Determine the (x, y) coordinate at the center of the cell enclosing the given text.  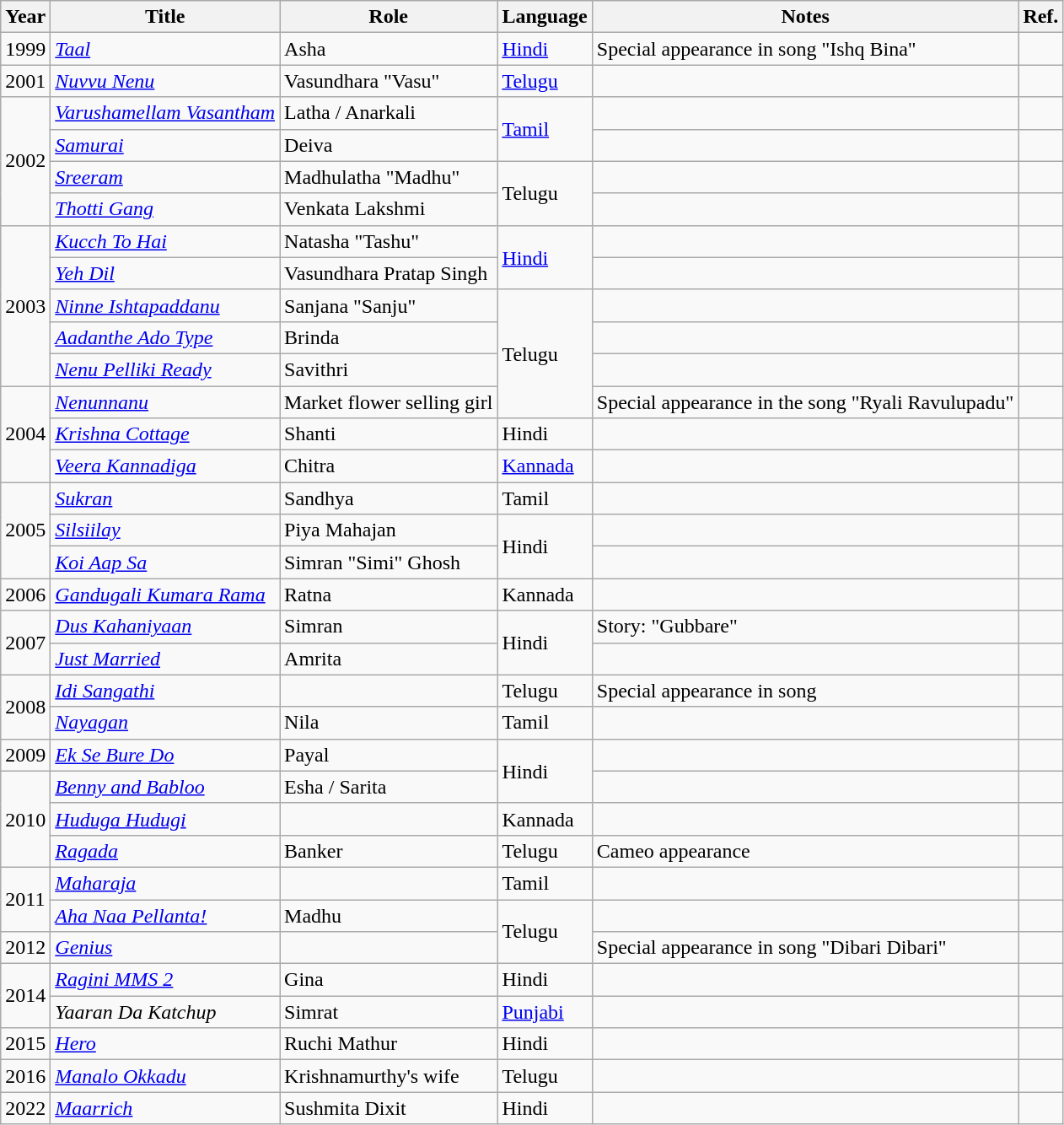
Vasundhara "Vasu" (389, 81)
Brinda (389, 337)
Special appearance in song "Dibari Dibari" (805, 948)
2001 (25, 81)
Gina (389, 980)
Yeh Dil (165, 273)
2016 (25, 1076)
1999 (25, 49)
Ninne Ishtapaddanu (165, 305)
Shanti (389, 434)
Payal (389, 755)
Banker (389, 851)
Punjabi (545, 1012)
Simran "Simi" Ghosh (389, 562)
Simrat (389, 1012)
Notes (805, 17)
Koi Aap Sa (165, 562)
Manalo Okkadu (165, 1076)
2008 (25, 707)
Krishnamurthy's wife (389, 1076)
Chitra (389, 466)
Idi Sangathi (165, 691)
Varushamellam Vasantham (165, 113)
2007 (25, 643)
Samurai (165, 145)
Gandugali Kumara Rama (165, 595)
Ruchi Mathur (389, 1044)
2006 (25, 595)
2015 (25, 1044)
Dus Kahaniyaan (165, 627)
Sanjana "Sanju" (389, 305)
Natasha "Tashu" (389, 241)
Special appearance in the song "Ryali Ravulupadu" (805, 402)
2022 (25, 1108)
Nenu Pelliki Ready (165, 369)
Sukran (165, 498)
Asha (389, 49)
Sreeram (165, 177)
Year (25, 17)
Simran (389, 627)
Sushmita Dixit (389, 1108)
2002 (25, 161)
Hero (165, 1044)
Ragada (165, 851)
Ragini MMS 2 (165, 980)
2003 (25, 305)
2011 (25, 899)
Special appearance in song (805, 691)
Special appearance in song "Ishq Bina" (805, 49)
Language (545, 17)
Taal (165, 49)
Nila (389, 723)
Benny and Babloo (165, 787)
Cameo appearance (805, 851)
Aadanthe Ado Type (165, 337)
Nayagan (165, 723)
2010 (25, 819)
Madhulatha "Madhu" (389, 177)
Amrita (389, 659)
2005 (25, 530)
Story: "Gubbare" (805, 627)
Krishna Cottage (165, 434)
Title (165, 17)
Deiva (389, 145)
Latha / Anarkali (389, 113)
Huduga Hudugi (165, 819)
Kucch To Hai (165, 241)
Madhu (389, 915)
2004 (25, 434)
Venkata Lakshmi (389, 209)
Nenunnanu (165, 402)
2014 (25, 996)
Market flower selling girl (389, 402)
Piya Mahajan (389, 530)
2009 (25, 755)
Aha Naa Pellanta! (165, 915)
Genius (165, 948)
Sandhya (389, 498)
Vasundhara Pratap Singh (389, 273)
Just Married (165, 659)
Ratna (389, 595)
Nuvvu Nenu (165, 81)
Savithri (389, 369)
Ref. (1040, 17)
Silsiilay (165, 530)
Maharaja (165, 883)
Ek Se Bure Do (165, 755)
Veera Kannadiga (165, 466)
Yaaran Da Katchup (165, 1012)
Esha / Sarita (389, 787)
2012 (25, 948)
Maarrich (165, 1108)
Thotti Gang (165, 209)
Role (389, 17)
